For the text-containing cell, return its midpoint in [X, Y] coordinate format. 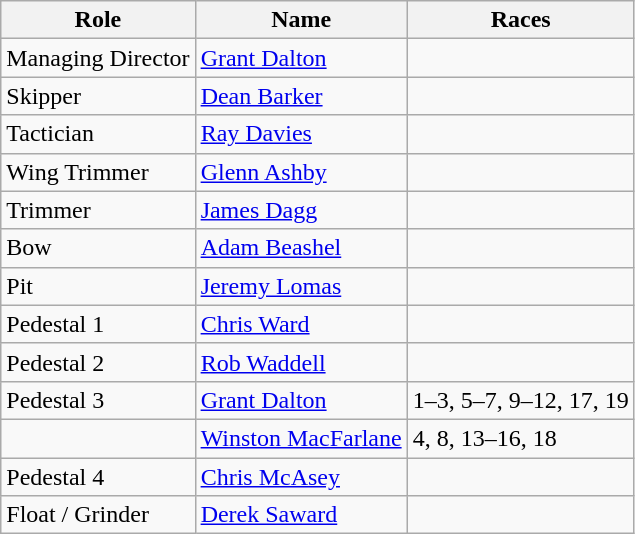
Pedestal 2 [98, 362]
Name [301, 20]
Winston MacFarlane [301, 438]
Chris Ward [301, 324]
Pedestal 1 [98, 324]
Rob Waddell [301, 362]
Pit [98, 286]
Races [520, 20]
Role [98, 20]
Trimmer [98, 210]
Chris McAsey [301, 477]
Pedestal 3 [98, 400]
Dean Barker [301, 96]
Managing Director [98, 58]
Bow [98, 248]
Jeremy Lomas [301, 286]
Derek Saward [301, 515]
James Dagg [301, 210]
Tactician [98, 134]
Skipper [98, 96]
1–3, 5–7, 9–12, 17, 19 [520, 400]
Glenn Ashby [301, 172]
Wing Trimmer [98, 172]
Adam Beashel [301, 248]
Ray Davies [301, 134]
Pedestal 4 [98, 477]
4, 8, 13–16, 18 [520, 438]
Float / Grinder [98, 515]
